For the text-containing cell, return its midpoint in (x, y) coordinate format. 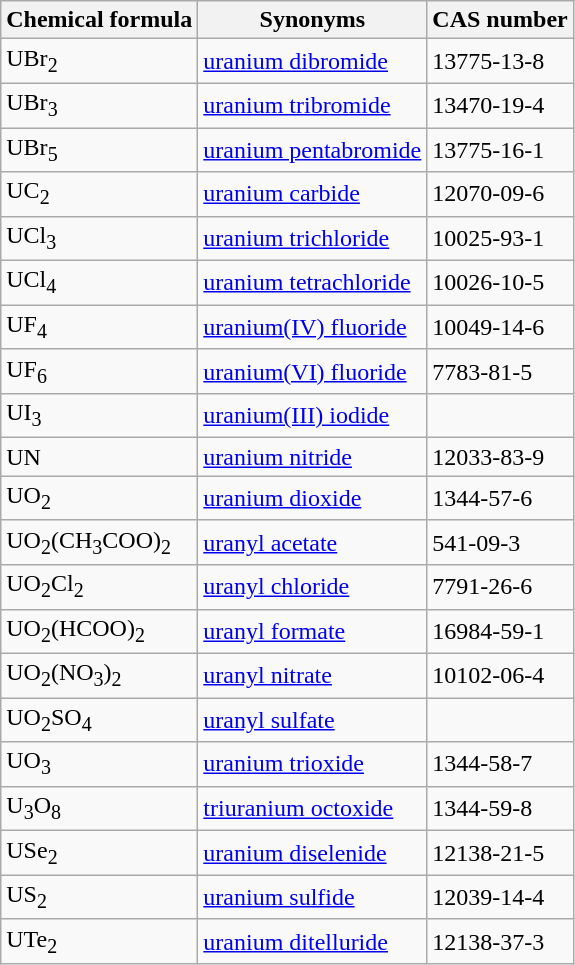
7783-81-5 (500, 371)
10049-14-6 (500, 327)
UBr5 (100, 150)
uranium trioxide (312, 764)
UBr2 (100, 61)
10026-10-5 (500, 283)
UF6 (100, 371)
UO2(CH3COO)2 (100, 542)
UO2Cl2 (100, 587)
uranyl sulfate (312, 720)
UO2 (100, 498)
12138-21-5 (500, 853)
uranium dibromide (312, 61)
7791-26-6 (500, 587)
10102-06-4 (500, 675)
UO2(HCOO)2 (100, 631)
UO2SO4 (100, 720)
uranyl nitrate (312, 675)
UO3 (100, 764)
uranium nitride (312, 457)
Chemical formula (100, 20)
12033-83-9 (500, 457)
16984-59-1 (500, 631)
10025-93-1 (500, 238)
uranium(VI) fluoride (312, 371)
US2 (100, 897)
13470-19-4 (500, 105)
CAS number (500, 20)
541-09-3 (500, 542)
U3O8 (100, 808)
UBr3 (100, 105)
UI3 (100, 416)
UN (100, 457)
uranium tribromide (312, 105)
UO2(NO3)2 (100, 675)
UTe2 (100, 941)
1344-59-8 (500, 808)
triuranium octoxide (312, 808)
UCl4 (100, 283)
uranium diselenide (312, 853)
uranyl acetate (312, 542)
1344-58-7 (500, 764)
Synonyms (312, 20)
uranium dioxide (312, 498)
uranyl formate (312, 631)
13775-16-1 (500, 150)
12070-09-6 (500, 194)
uranium carbide (312, 194)
uranium(III) iodide (312, 416)
UCl3 (100, 238)
uranyl chloride (312, 587)
uranium pentabromide (312, 150)
uranium tetrachloride (312, 283)
12138-37-3 (500, 941)
uranium trichloride (312, 238)
uranium(IV) fluoride (312, 327)
USe2 (100, 853)
12039-14-4 (500, 897)
uranium ditelluride (312, 941)
UC2 (100, 194)
13775-13-8 (500, 61)
uranium sulfide (312, 897)
1344-57-6 (500, 498)
UF4 (100, 327)
